Locate the cell with the specified text and output its (X, Y) center coordinate. 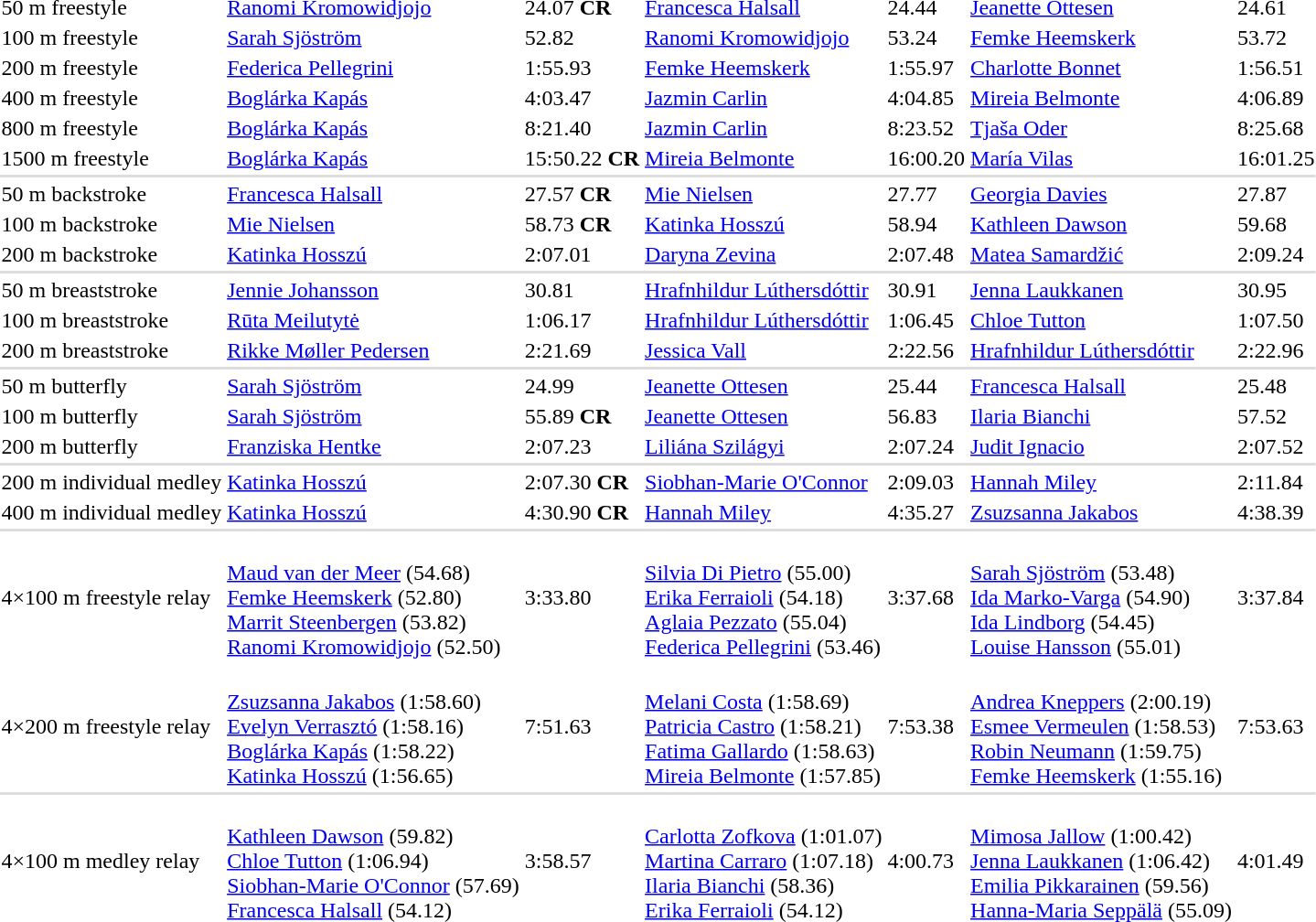
Andrea Kneppers (2:00.19)Esmee Vermeulen (1:58.53)Robin Neumann (1:59.75)Femke Heemskerk (1:55.16) (1101, 726)
Rūta Meilutytė (373, 320)
Ilaria Bianchi (1101, 416)
200 m backstroke (112, 254)
400 m freestyle (112, 98)
2:22.56 (926, 350)
24.99 (582, 386)
2:07.24 (926, 446)
2:09.03 (926, 482)
4×100 m freestyle relay (112, 597)
2:22.96 (1276, 350)
2:11.84 (1276, 482)
30.81 (582, 290)
100 m breaststroke (112, 320)
1:55.97 (926, 68)
27.77 (926, 194)
2:07.52 (1276, 446)
Melani Costa (1:58.69)Patricia Castro (1:58.21)Fatima Gallardo (1:58.63)Mireia Belmonte (1:57.85) (764, 726)
Zsuzsanna Jakabos (1:58.60)Evelyn Verrasztó (1:58.16)Boglárka Kapás (1:58.22)Katinka Hosszú (1:56.65) (373, 726)
Jenna Laukkanen (1101, 290)
Jennie Johansson (373, 290)
2:09.24 (1276, 254)
58.73 CR (582, 224)
Jessica Vall (764, 350)
2:07.23 (582, 446)
1:55.93 (582, 68)
8:23.52 (926, 128)
1:06.17 (582, 320)
Franziska Hentke (373, 446)
4×200 m freestyle relay (112, 726)
50 m backstroke (112, 194)
8:25.68 (1276, 128)
Georgia Davies (1101, 194)
16:01.25 (1276, 158)
30.95 (1276, 290)
59.68 (1276, 224)
Siobhan-Marie O'Connor (764, 482)
Sarah Sjöström (53.48)Ida Marko-Varga (54.90)Ida Lindborg (54.45)Louise Hansson (55.01) (1101, 597)
2:07.48 (926, 254)
2:07.30 CR (582, 482)
100 m butterfly (112, 416)
30.91 (926, 290)
100 m backstroke (112, 224)
4:03.47 (582, 98)
Judit Ignacio (1101, 446)
1:56.51 (1276, 68)
4:38.39 (1276, 512)
200 m butterfly (112, 446)
2:21.69 (582, 350)
4:06.89 (1276, 98)
7:53.38 (926, 726)
3:37.68 (926, 597)
Ranomi Kromowidjojo (764, 38)
53.24 (926, 38)
2:07.01 (582, 254)
25.44 (926, 386)
7:53.63 (1276, 726)
57.52 (1276, 416)
Federica Pellegrini (373, 68)
Rikke Møller Pedersen (373, 350)
400 m individual medley (112, 512)
María Vilas (1101, 158)
Daryna Zevina (764, 254)
3:33.80 (582, 597)
25.48 (1276, 386)
8:21.40 (582, 128)
27.87 (1276, 194)
50 m breaststroke (112, 290)
100 m freestyle (112, 38)
16:00.20 (926, 158)
200 m freestyle (112, 68)
50 m butterfly (112, 386)
15:50.22 CR (582, 158)
55.89 CR (582, 416)
56.83 (926, 416)
4:30.90 CR (582, 512)
Chloe Tutton (1101, 320)
58.94 (926, 224)
Zsuzsanna Jakabos (1101, 512)
1:07.50 (1276, 320)
200 m individual medley (112, 482)
800 m freestyle (112, 128)
27.57 CR (582, 194)
52.82 (582, 38)
Kathleen Dawson (1101, 224)
3:37.84 (1276, 597)
Charlotte Bonnet (1101, 68)
Silvia Di Pietro (55.00)Erika Ferraioli (54.18)Aglaia Pezzato (55.04)Federica Pellegrini (53.46) (764, 597)
4:35.27 (926, 512)
Matea Samardžić (1101, 254)
Maud van der Meer (54.68)Femke Heemskerk (52.80)Marrit Steenbergen (53.82)Ranomi Kromowidjojo (52.50) (373, 597)
Tjaša Oder (1101, 128)
Liliána Szilágyi (764, 446)
4:04.85 (926, 98)
53.72 (1276, 38)
1500 m freestyle (112, 158)
7:51.63 (582, 726)
1:06.45 (926, 320)
200 m breaststroke (112, 350)
